Provide the (X, Y) coordinate of the cell's center where the given text is located.  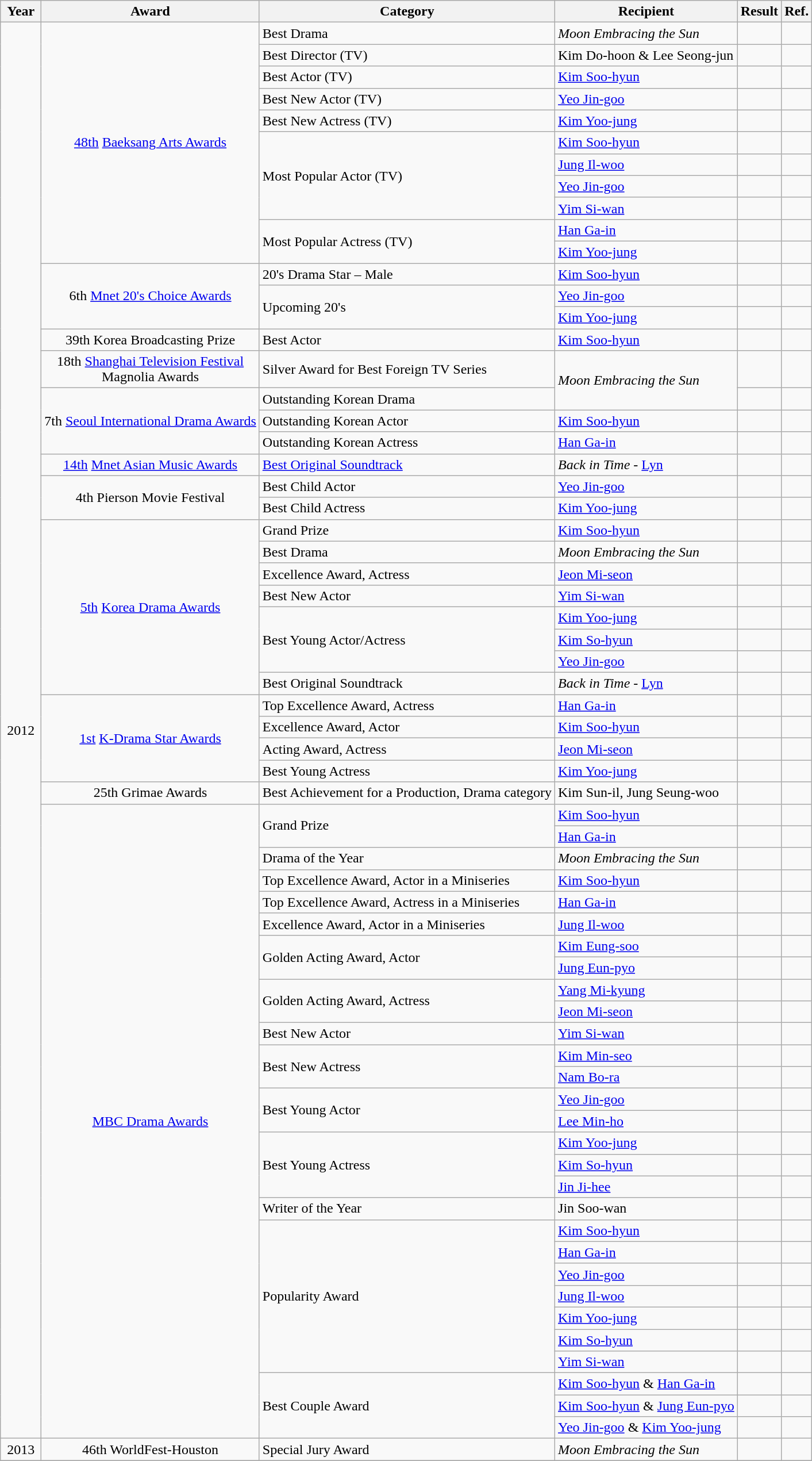
Nam Bo-ra (646, 1077)
Best Actor (TV) (407, 77)
Outstanding Korean Drama (407, 399)
Outstanding Korean Actor (407, 421)
Best Achievement for a Production, Drama category (407, 793)
2012 (21, 730)
Jin Soo-wan (646, 1209)
Best Couple Award (407, 1406)
Best Actor (407, 340)
Yeo Jin-goo & Kim Yoo-jung (646, 1428)
Kim Soo-hyun & Han Ga-in (646, 1384)
Jung Eun-pyo (646, 968)
Golden Acting Award, Actress (407, 1000)
Special Jury Award (407, 1450)
7th Seoul International Drama Awards (151, 421)
Lee Min-ho (646, 1121)
Best Child Actress (407, 508)
Excellence Award, Actor (407, 727)
Top Excellence Award, Actor in a Miniseries (407, 880)
Best New Actor (TV) (407, 99)
Best Child Actor (407, 486)
Kim Do-hoon & Lee Seong-jun (646, 55)
MBC Drama Awards (151, 1121)
Result (759, 11)
Best Young Actor/Actress (407, 639)
Jin Ji-hee (646, 1187)
5th Korea Drama Awards (151, 607)
20's Drama Star – Male (407, 274)
Award (151, 11)
Popularity Award (407, 1296)
Best New Actress (TV) (407, 121)
18th Shanghai Television FestivalMagnolia Awards (151, 369)
Silver Award for Best Foreign TV Series (407, 369)
Best Director (TV) (407, 55)
Drama of the Year (407, 858)
Golden Acting Award, Actor (407, 957)
Best Young Actor (407, 1110)
48th Baeksang Arts Awards (151, 143)
Best New Actress (407, 1067)
Writer of the Year (407, 1209)
Acting Award, Actress (407, 749)
4th Pierson Movie Festival (151, 497)
Kim Sun-il, Jung Seung-woo (646, 793)
Recipient (646, 11)
Yang Mi-kyung (646, 990)
Top Excellence Award, Actress (407, 705)
Most Popular Actor (TV) (407, 175)
Kim Min-seo (646, 1056)
2013 (21, 1450)
14th Mnet Asian Music Awards (151, 465)
Kim Eung-soo (646, 946)
Year (21, 11)
Kim Soo-hyun & Jung Eun-pyo (646, 1406)
Upcoming 20's (407, 307)
Excellence Award, Actor in a Miniseries (407, 924)
Category (407, 11)
Excellence Award, Actress (407, 574)
39th Korea Broadcasting Prize (151, 340)
6th Mnet 20's Choice Awards (151, 296)
46th WorldFest-Houston (151, 1450)
Ref. (796, 11)
1st K-Drama Star Awards (151, 738)
Most Popular Actress (TV) (407, 241)
Top Excellence Award, Actress in a Miniseries (407, 902)
25th Grimae Awards (151, 793)
Outstanding Korean Actress (407, 443)
